Return the (X, Y) coordinate for the center point of the cell that contains the specified text.  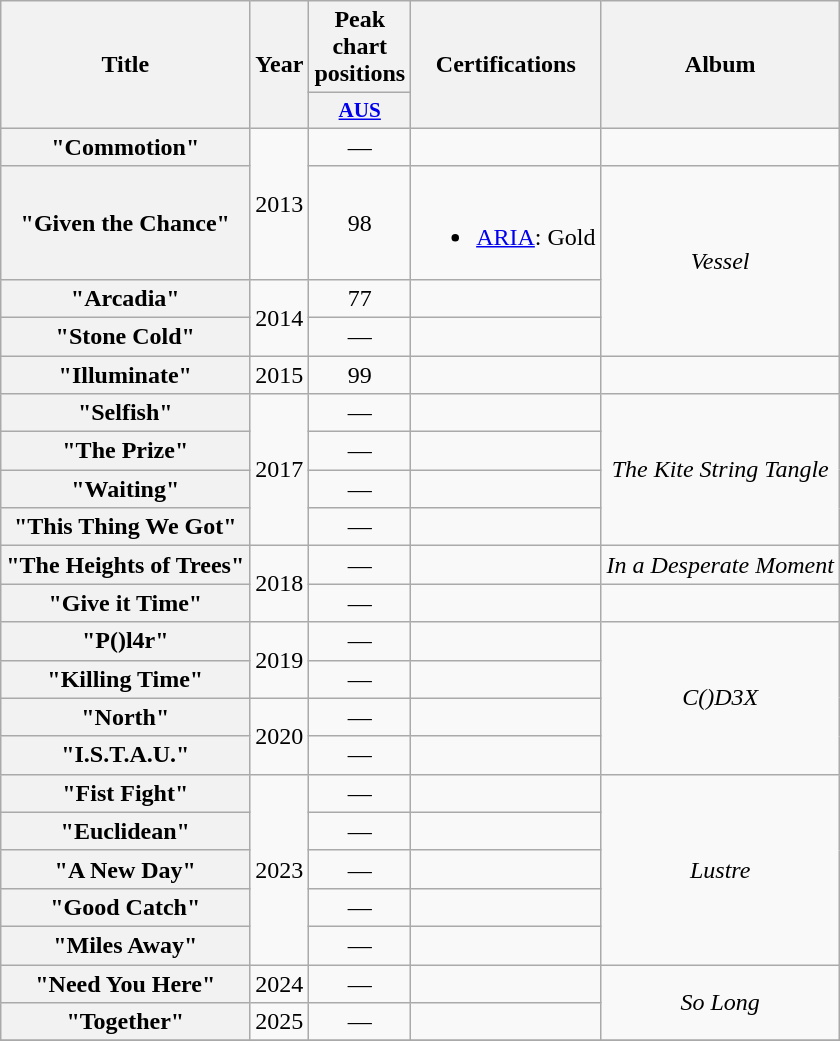
"Stone Cold" (126, 336)
"A New Day" (126, 869)
"Euclidean" (126, 831)
"Together" (126, 1022)
"The Prize" (126, 451)
"Illuminate" (126, 375)
2017 (280, 470)
2023 (280, 869)
2018 (280, 584)
"The Heights of Trees" (126, 565)
"Given the Chance" (126, 222)
Album (720, 65)
ARIA: Gold (506, 222)
In a Desperate Moment (720, 565)
"Fist Fight" (126, 793)
"P()l4r" (126, 641)
2024 (280, 983)
"This Thing We Got" (126, 527)
2020 (280, 736)
Title (126, 65)
Vessel (720, 260)
So Long (720, 1002)
2025 (280, 1022)
Peak chart positions (360, 47)
"Arcadia" (126, 298)
2019 (280, 660)
Lustre (720, 869)
"Waiting" (126, 489)
"North" (126, 717)
2014 (280, 317)
77 (360, 298)
"Give it Time" (126, 603)
99 (360, 375)
2015 (280, 375)
C()D3X (720, 698)
"Killing Time" (126, 679)
"Need You Here" (126, 983)
2013 (280, 204)
"I.S.T.A.U." (126, 755)
"Commotion" (126, 147)
Year (280, 65)
"Miles Away" (126, 945)
98 (360, 222)
Certifications (506, 65)
AUS (360, 110)
"Selfish" (126, 413)
"Good Catch" (126, 907)
The Kite String Tangle (720, 470)
